Detect which cell encompasses the target text, then output its (X, Y) center coordinate. 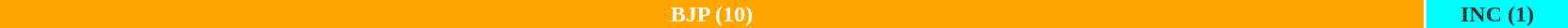
BJP (10) (711, 14)
